Extract the [x, y] coordinate from the center of the cell holding the provided text.  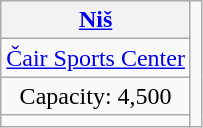
Čair Sports Center [96, 58]
Niš [96, 20]
Capacity: 4,500 [96, 96]
